Identify which cell holds the provided text, then report its [X, Y] central coordinate. 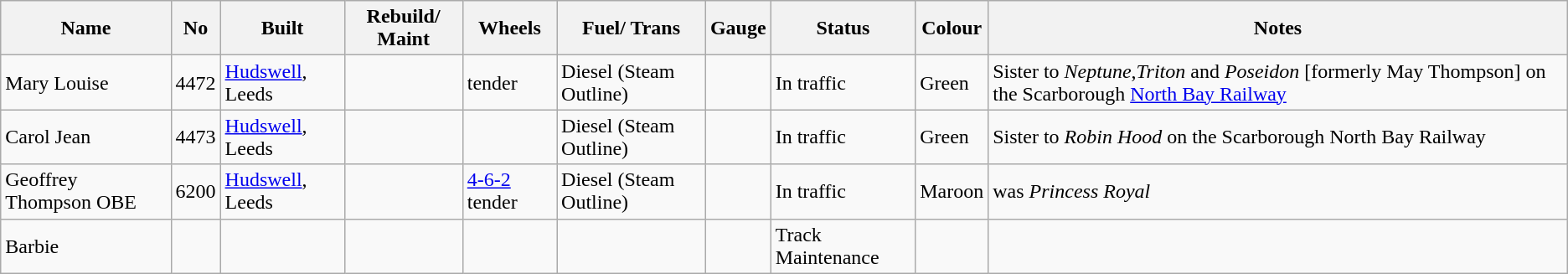
Gauge [738, 28]
Sister to Robin Hood on the Scarborough North Bay Railway [1278, 137]
tender [509, 82]
Carol Jean [85, 137]
Barbie [85, 246]
Maroon [952, 191]
Sister to Neptune,Triton and Poseidon [formerly May Thompson] on the Scarborough North Bay Railway [1278, 82]
Wheels [509, 28]
Built [282, 28]
4472 [196, 82]
4-6-2 tender [509, 191]
was Princess Royal [1278, 191]
Fuel/ Trans [632, 28]
6200 [196, 191]
Rebuild/ Maint [404, 28]
Name [85, 28]
Track Maintenance [843, 246]
Notes [1278, 28]
4473 [196, 137]
Mary Louise [85, 82]
Colour [952, 28]
Geoffrey Thompson OBE [85, 191]
No [196, 28]
Status [843, 28]
